Extract the (X, Y) coordinate from the center of the cell holding the provided text.  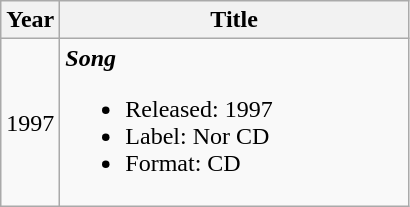
SongReleased: 1997Label: Nor CD Format: CD (234, 122)
Title (234, 20)
1997 (30, 122)
Year (30, 20)
